Extract the (x, y) coordinate from the center of the cell holding the provided text.  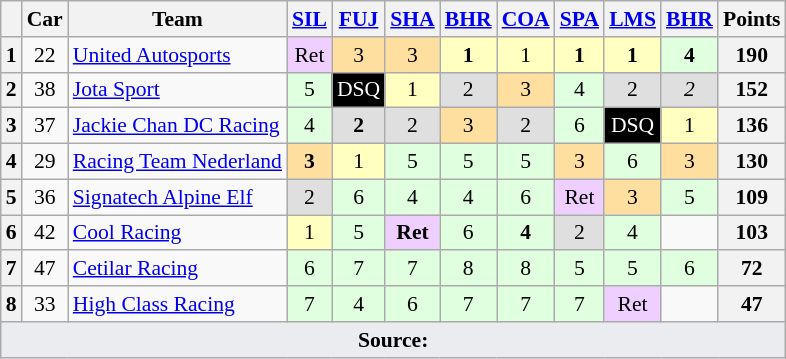
LMS (632, 19)
Source: (394, 340)
190 (752, 55)
Jota Sport (178, 90)
136 (752, 126)
SIL (310, 19)
42 (45, 233)
22 (45, 55)
SPA (580, 19)
Points (752, 19)
COA (526, 19)
33 (45, 304)
Team (178, 19)
Cetilar Racing (178, 269)
Signatech Alpine Elf (178, 197)
130 (752, 162)
United Autosports (178, 55)
152 (752, 90)
36 (45, 197)
29 (45, 162)
103 (752, 233)
Car (45, 19)
72 (752, 269)
FUJ (358, 19)
Racing Team Nederland (178, 162)
38 (45, 90)
Cool Racing (178, 233)
Jackie Chan DC Racing (178, 126)
SHA (412, 19)
37 (45, 126)
109 (752, 197)
High Class Racing (178, 304)
